Find where the given text appears and provide that cell's center as [x, y] coordinate. 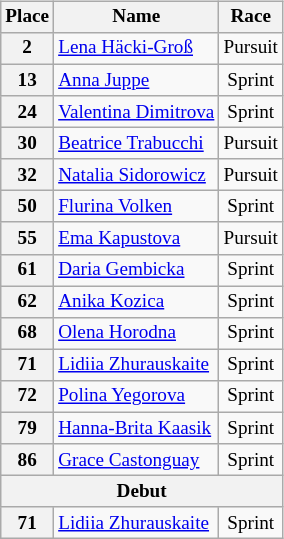
13 [28, 80]
24 [28, 112]
2 [28, 49]
Lena Häcki-Groß [136, 49]
Polina Yegorova [136, 397]
55 [28, 238]
79 [28, 428]
32 [28, 175]
30 [28, 144]
86 [28, 460]
Ema Kapustova [136, 238]
Hanna-Brita Kaasik [136, 428]
Place [28, 17]
Grace Castonguay [136, 460]
Anika Kozica [136, 302]
Natalia Sidorowicz [136, 175]
Race [251, 17]
Olena Horodna [136, 333]
62 [28, 302]
Anna Juppe [136, 80]
Flurina Volken [136, 207]
72 [28, 397]
Daria Gembicka [136, 270]
Beatrice Trabucchi [136, 144]
61 [28, 270]
Debut [142, 492]
Name [136, 17]
68 [28, 333]
Valentina Dimitrova [136, 112]
50 [28, 207]
